Return the (x, y) coordinate for the center point of the cell that contains the specified text.  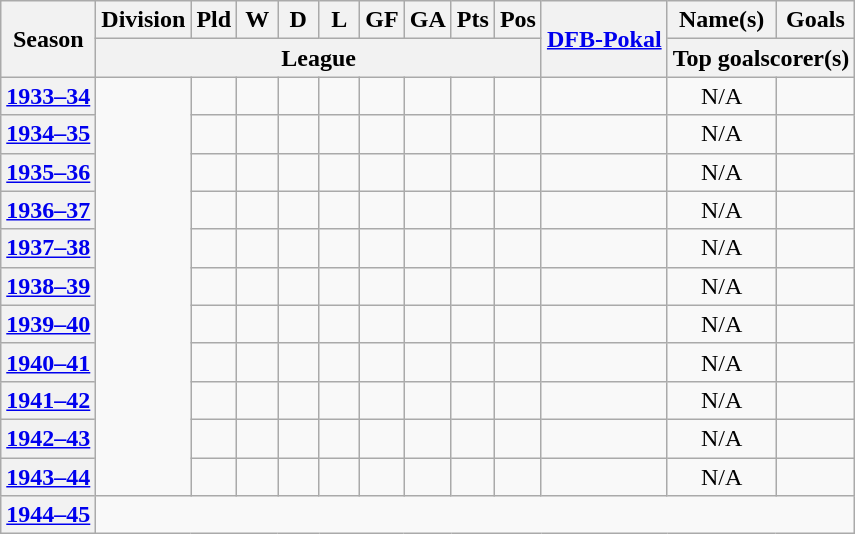
Goals (816, 20)
1937–38 (48, 248)
1939–40 (48, 324)
Season (48, 39)
1943–44 (48, 477)
Division (144, 20)
GA (428, 20)
1933–34 (48, 96)
DFB-Pokal (604, 39)
1941–42 (48, 400)
1938–39 (48, 286)
1942–43 (48, 438)
Pld (214, 20)
1934–35 (48, 134)
Pts (472, 20)
W (258, 20)
1940–41 (48, 362)
1944–45 (48, 515)
Name(s) (722, 20)
1935–36 (48, 172)
GF (382, 20)
Pos (518, 20)
League (319, 58)
Top goalscorer(s) (761, 58)
D (298, 20)
L (340, 20)
1936–37 (48, 210)
